Scan for the cell matching the given text and deliver its [X, Y] coordinate at center. 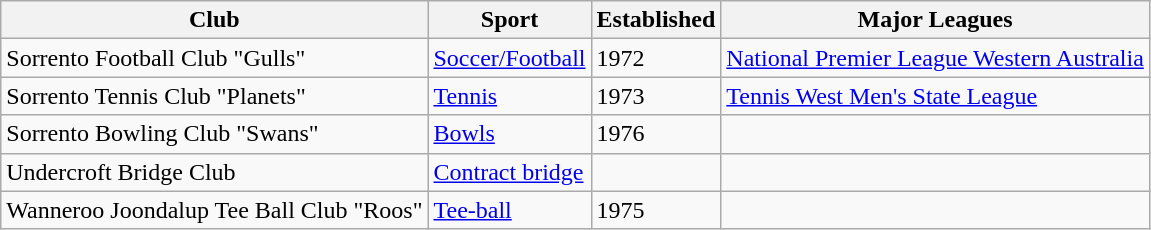
Established [656, 20]
Sorrento Bowling Club "Swans" [214, 134]
Club [214, 20]
1975 [656, 210]
1973 [656, 96]
Tennis [510, 96]
National Premier League Western Australia [936, 58]
Soccer/Football [510, 58]
Tee-ball [510, 210]
Contract bridge [510, 172]
Undercroft Bridge Club [214, 172]
Tennis West Men's State League [936, 96]
Sorrento Tennis Club "Planets" [214, 96]
Sorrento Football Club "Gulls" [214, 58]
1976 [656, 134]
Bowls [510, 134]
Sport [510, 20]
Wanneroo Joondalup Tee Ball Club "Roos" [214, 210]
1972 [656, 58]
Major Leagues [936, 20]
